Pinpoint the cell where the given text exists, returning its [X, Y] midpoint coordinate. 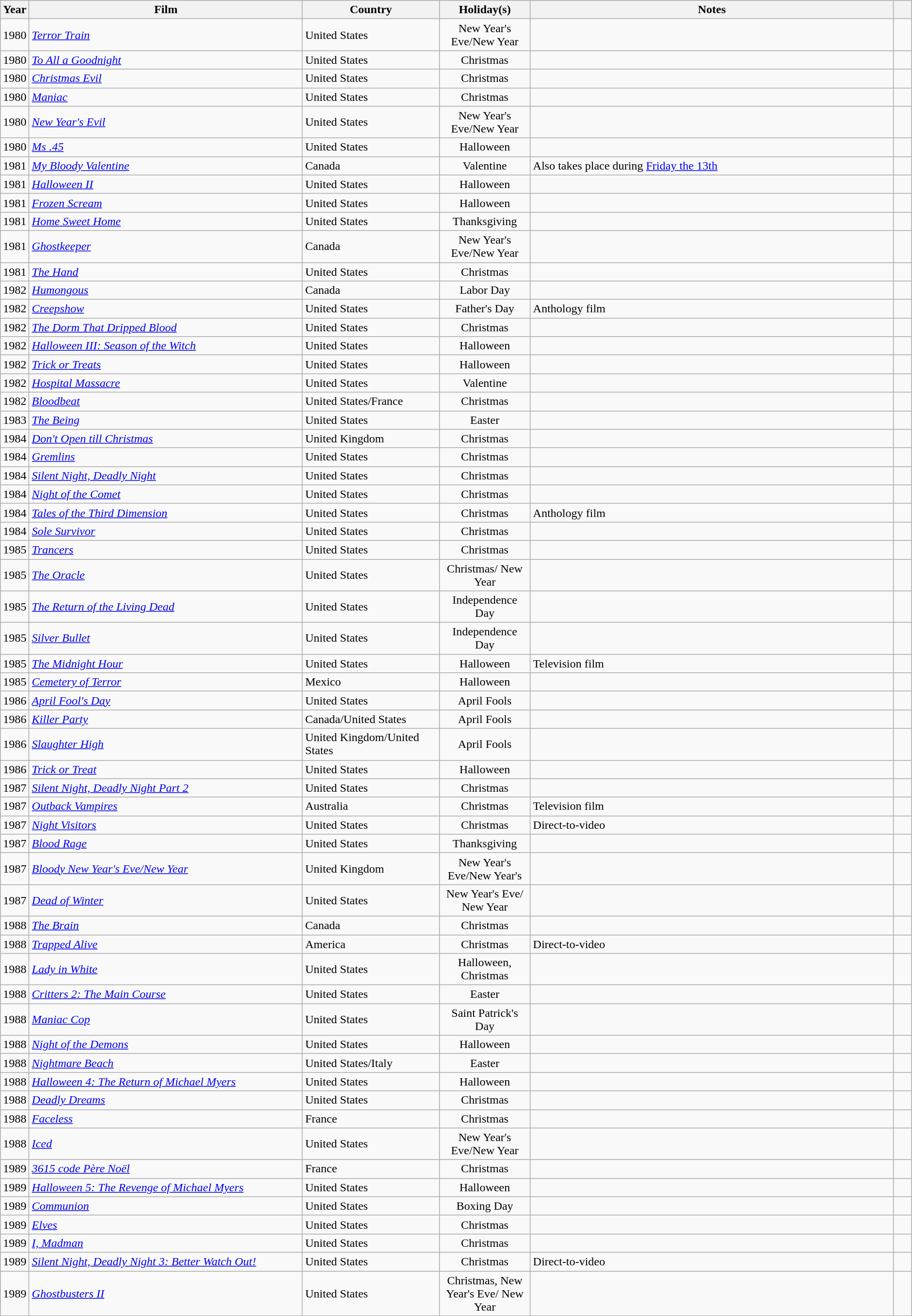
New Year's Eve/ New Year [485, 900]
Maniac [166, 97]
Lady in White [166, 970]
3615 code Père Noël [166, 1169]
Communion [166, 1206]
Also takes place during Friday the 13th [712, 166]
Halloween III: Season of the Witch [166, 346]
New Year's Evil [166, 122]
Trancers [166, 550]
Saint Patrick's Day [485, 1019]
Boxing Day [485, 1206]
Dead of Winter [166, 900]
Country [371, 10]
Nightmare Beach [166, 1063]
Holiday(s) [485, 10]
Christmas/ New Year [485, 575]
America [371, 944]
Bloodbeat [166, 401]
Canada/United States [371, 719]
Australia [371, 806]
Night of the Demons [166, 1045]
The Hand [166, 271]
Trick or Treat [166, 769]
Creepshow [166, 309]
Gremlins [166, 457]
April Fool's Day [166, 701]
Halloween II [166, 184]
Sole Survivor [166, 531]
Silver Bullet [166, 638]
Film [166, 10]
Silent Night, Deadly Night [166, 476]
Humongous [166, 290]
Trapped Alive [166, 944]
Blood Rage [166, 843]
I, Madman [166, 1243]
Iced [166, 1144]
Night Visitors [166, 825]
Maniac Cop [166, 1019]
The Brain [166, 925]
New Year's Eve/New Year's [485, 868]
The Oracle [166, 575]
Christmas Evil [166, 78]
Father's Day [485, 309]
The Midnight Hour [166, 664]
United States/Italy [371, 1063]
Night of the Comet [166, 494]
Deadly Dreams [166, 1100]
Don't Open till Christmas [166, 439]
Cemetery of Terror [166, 682]
Critters 2: The Main Course [166, 994]
Home Sweet Home [166, 221]
Notes [712, 10]
Frozen Scream [166, 203]
Mexico [371, 682]
Faceless [166, 1119]
Ghostkeeper [166, 247]
Christmas, New Year's Eve/ New Year [485, 1293]
Ms .45 [166, 147]
The Return of the Living Dead [166, 607]
To All a Goodnight [166, 60]
My Bloody Valentine [166, 166]
Bloody New Year's Eve/New Year [166, 868]
Silent Night, Deadly Night 3: Better Watch Out! [166, 1261]
Elves [166, 1224]
Terror Train [166, 35]
Hospital Massacre [166, 383]
Killer Party [166, 719]
Trick or Treats [166, 364]
Halloween 5: The Revenge of Michael Myers [166, 1187]
Outback Vampires [166, 806]
United Kingdom/United States [371, 744]
Silent Night, Deadly Night Part 2 [166, 788]
Year [15, 10]
United States/France [371, 401]
Tales of the Third Dimension [166, 513]
1983 [15, 420]
The Dorm That Dripped Blood [166, 327]
Labor Day [485, 290]
The Being [166, 420]
Slaughter High [166, 744]
Halloween 4: The Return of Michael Myers [166, 1082]
Halloween, Christmas [485, 970]
Ghostbusters II [166, 1293]
